Detect which cell encompasses the target text, then output its [x, y] center coordinate. 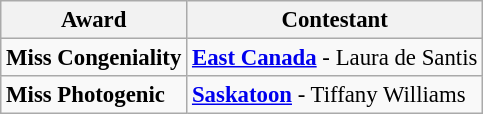
Miss Congeniality [94, 58]
Saskatoon - Tiffany Williams [335, 95]
Miss Photogenic [94, 95]
East Canada - Laura de Santis [335, 58]
Award [94, 20]
Contestant [335, 20]
